From the cell containing the given text, extract its center point as (x, y) coordinate. 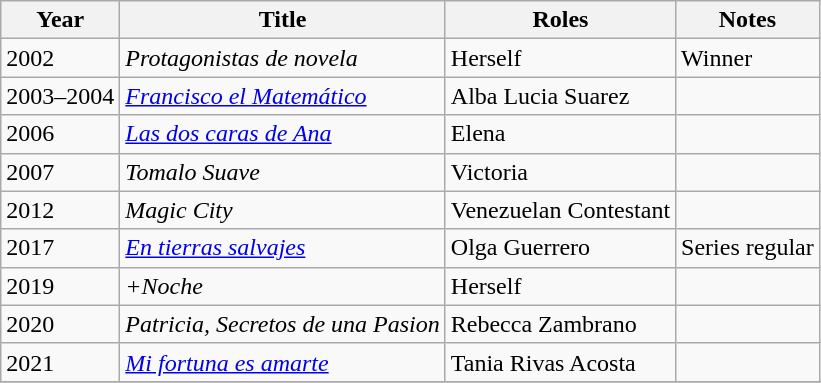
2007 (60, 172)
Tomalo Suave (282, 172)
Title (282, 20)
2021 (60, 362)
2020 (60, 324)
Alba Lucia Suarez (560, 96)
2019 (60, 286)
Venezuelan Contestant (560, 210)
Rebecca Zambrano (560, 324)
Roles (560, 20)
Victoria (560, 172)
Elena (560, 134)
Magic City (282, 210)
+Noche (282, 286)
En tierras salvajes (282, 248)
Patricia, Secretos de una Pasion (282, 324)
Francisco el Matemático (282, 96)
Mi fortuna es amarte (282, 362)
Las dos caras de Ana (282, 134)
Series regular (748, 248)
Tania Rivas Acosta (560, 362)
Protagonistas de novela (282, 58)
2017 (60, 248)
Winner (748, 58)
Year (60, 20)
2002 (60, 58)
2006 (60, 134)
Olga Guerrero (560, 248)
Notes (748, 20)
2012 (60, 210)
2003–2004 (60, 96)
